Pinpoint the cell where the given text exists, returning its [X, Y] midpoint coordinate. 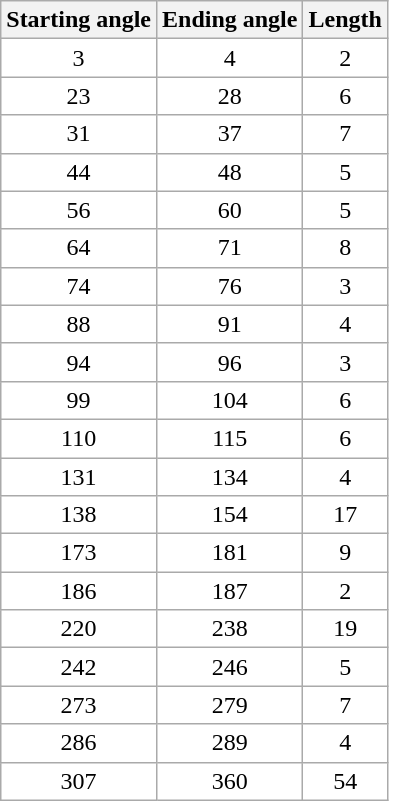
44 [79, 172]
28 [229, 96]
Length [345, 20]
286 [79, 743]
60 [229, 210]
37 [229, 134]
9 [345, 553]
187 [229, 591]
220 [79, 629]
76 [229, 286]
110 [79, 438]
48 [229, 172]
74 [79, 286]
289 [229, 743]
96 [229, 362]
94 [79, 362]
138 [79, 515]
99 [79, 400]
242 [79, 667]
154 [229, 515]
186 [79, 591]
71 [229, 248]
115 [229, 438]
54 [345, 781]
279 [229, 705]
91 [229, 324]
273 [79, 705]
360 [229, 781]
246 [229, 667]
131 [79, 477]
104 [229, 400]
17 [345, 515]
88 [79, 324]
134 [229, 477]
23 [79, 96]
8 [345, 248]
31 [79, 134]
Ending angle [229, 20]
181 [229, 553]
Starting angle [79, 20]
307 [79, 781]
238 [229, 629]
173 [79, 553]
56 [79, 210]
19 [345, 629]
64 [79, 248]
